Locate the cell with the specified text and output its [X, Y] center coordinate. 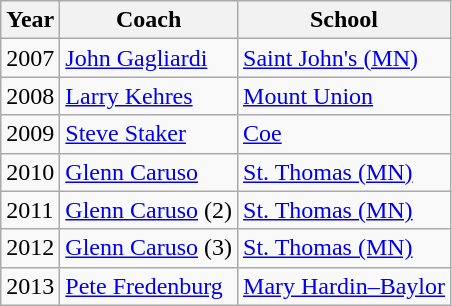
2013 [30, 286]
2011 [30, 210]
Glenn Caruso [149, 172]
Steve Staker [149, 134]
2012 [30, 248]
2008 [30, 96]
Coach [149, 20]
School [344, 20]
Mary Hardin–Baylor [344, 286]
2007 [30, 58]
John Gagliardi [149, 58]
2010 [30, 172]
Glenn Caruso (2) [149, 210]
Coe [344, 134]
Larry Kehres [149, 96]
2009 [30, 134]
Year [30, 20]
Saint John's (MN) [344, 58]
Pete Fredenburg [149, 286]
Mount Union [344, 96]
Glenn Caruso (3) [149, 248]
